Return the [x, y] coordinate for the center point of the cell that contains the specified text.  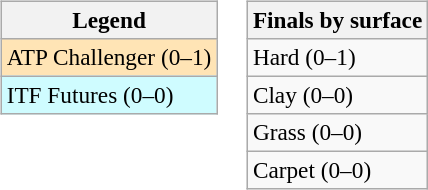
ITF Futures (0–0) [108, 95]
ATP Challenger (0–1) [108, 57]
Hard (0–1) [337, 57]
Carpet (0–0) [337, 171]
Grass (0–0) [337, 133]
Finals by surface [337, 20]
Clay (0–0) [337, 95]
Legend [108, 20]
